For the text-containing cell, return its midpoint in (x, y) coordinate format. 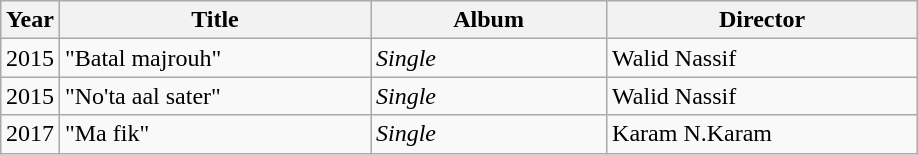
Title (214, 20)
2017 (30, 134)
Karam N.Karam (762, 134)
"Ma fik" (214, 134)
Year (30, 20)
"Batal majrouh" (214, 58)
"No'ta aal sater" (214, 96)
Album (488, 20)
Director (762, 20)
